From the cell containing the given text, extract its center point as [x, y] coordinate. 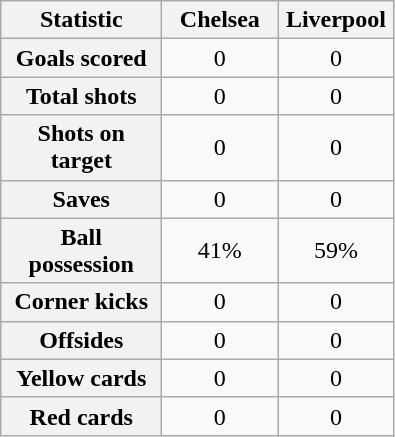
Chelsea [220, 20]
Liverpool [336, 20]
Shots on target [82, 148]
Ball possession [82, 250]
Goals scored [82, 58]
Total shots [82, 96]
59% [336, 250]
Saves [82, 199]
41% [220, 250]
Statistic [82, 20]
Yellow cards [82, 378]
Red cards [82, 416]
Offsides [82, 340]
Corner kicks [82, 302]
